Output the (x, y) coordinate of the center of the cell containing the given text.  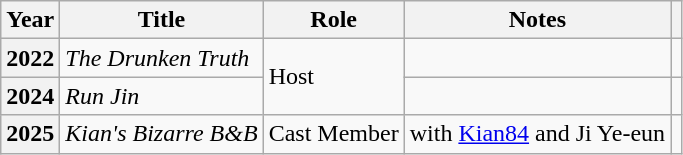
2022 (30, 58)
Run Jin (162, 96)
Kian's Bizarre B&B (162, 134)
Title (162, 20)
Role (334, 20)
Host (334, 77)
2024 (30, 96)
with Kian84 and Ji Ye-eun (537, 134)
Notes (537, 20)
The Drunken Truth (162, 58)
2025 (30, 134)
Cast Member (334, 134)
Year (30, 20)
